Determine the (X, Y) coordinate at the center of the cell enclosing the given text.  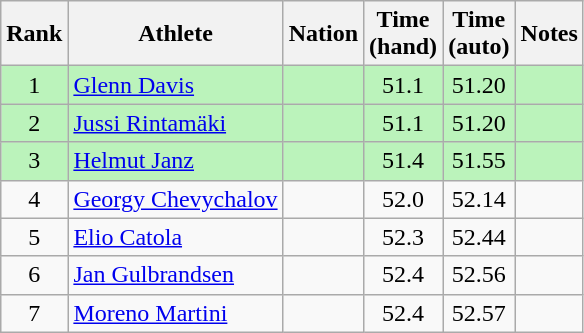
51.55 (479, 161)
Helmut Janz (176, 161)
52.3 (404, 237)
Athlete (176, 34)
3 (34, 161)
1 (34, 85)
Rank (34, 34)
6 (34, 275)
Glenn Davis (176, 85)
Jan Gulbrandsen (176, 275)
Elio Catola (176, 237)
Time(auto) (479, 34)
2 (34, 123)
Time(hand) (404, 34)
51.4 (404, 161)
52.14 (479, 199)
52.57 (479, 313)
4 (34, 199)
5 (34, 237)
Nation (323, 34)
52.44 (479, 237)
52.56 (479, 275)
52.0 (404, 199)
7 (34, 313)
Jussi Rintamäki (176, 123)
Georgy Chevychalov (176, 199)
Moreno Martini (176, 313)
Notes (549, 34)
